Search for the cell housing the specified text and yield its [x, y] center coordinate. 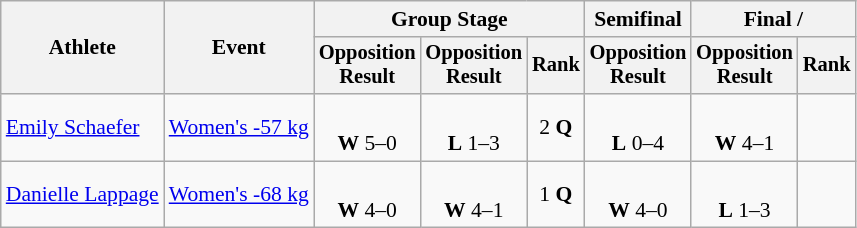
L 0–4 [638, 128]
Women's -68 kg [239, 194]
W 5–0 [368, 128]
Women's -57 kg [239, 128]
1 Q [556, 194]
Emily Schaefer [82, 128]
Final / [773, 19]
2 Q [556, 128]
Event [239, 48]
Athlete [82, 48]
Semifinal [638, 19]
Danielle Lappage [82, 194]
Group Stage [450, 19]
